Provide the (X, Y) coordinate of the cell's center where the given text is located.  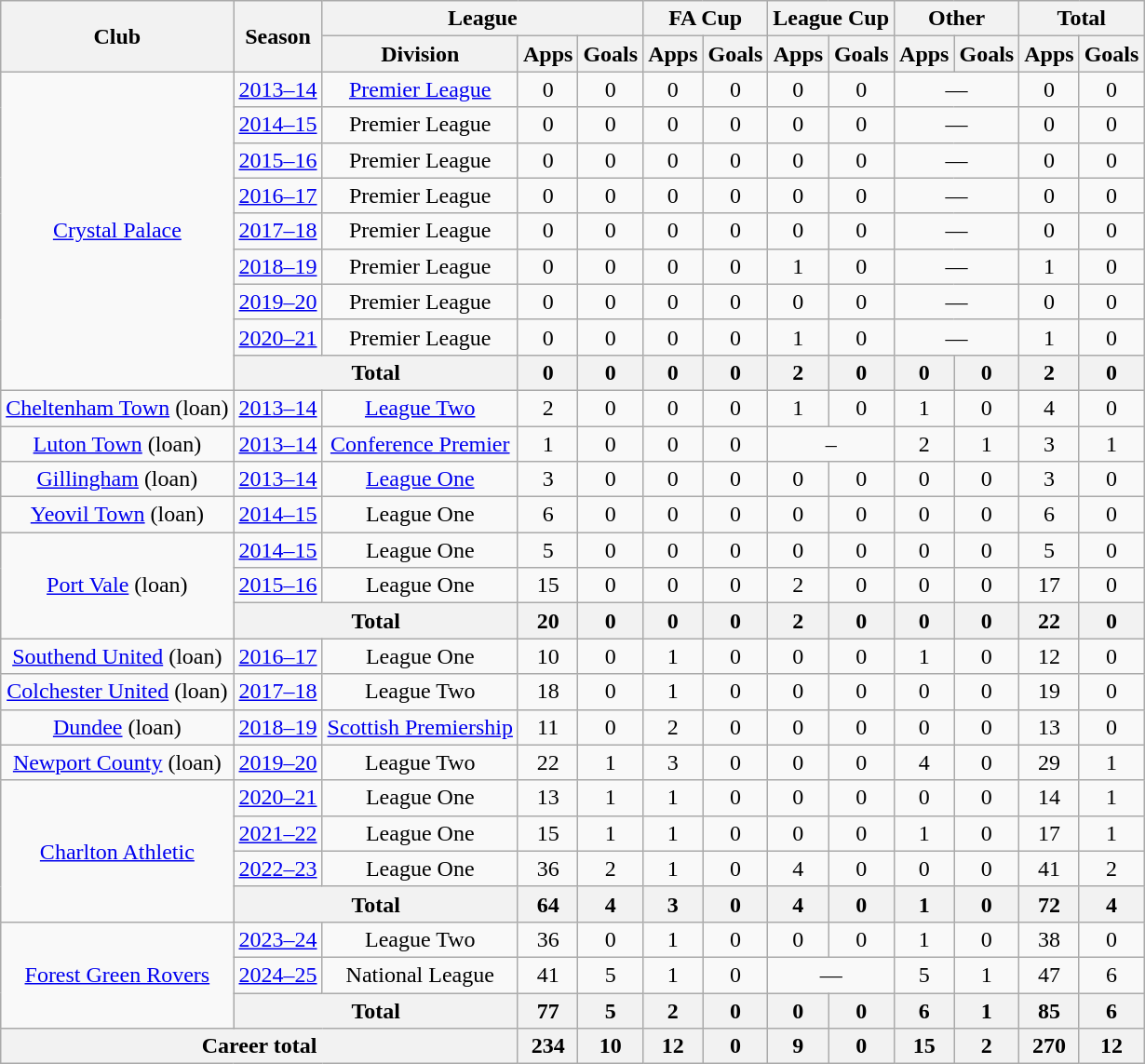
League Cup (831, 19)
11 (547, 727)
Luton Town (loan) (117, 444)
National League (420, 975)
Newport County (loan) (117, 762)
19 (1049, 692)
20 (547, 621)
FA Cup (706, 19)
Crystal Palace (117, 231)
38 (1049, 939)
270 (1049, 1046)
Charlton Athletic (117, 851)
Cheltenham Town (loan) (117, 408)
234 (547, 1046)
Conference Premier (420, 444)
2023–24 (277, 939)
Colchester United (loan) (117, 692)
Forest Green Rovers (117, 975)
77 (547, 1010)
League (482, 19)
2024–25 (277, 975)
85 (1049, 1010)
2021–22 (277, 833)
Season (277, 36)
Dundee (loan) (117, 727)
Club (117, 36)
18 (547, 692)
Southend United (loan) (117, 656)
Gillingham (loan) (117, 479)
Port Vale (loan) (117, 586)
Division (420, 54)
9 (799, 1046)
Yeovil Town (loan) (117, 515)
2022–23 (277, 869)
47 (1049, 975)
Career total (260, 1046)
Other (957, 19)
Scottish Premiership (420, 727)
72 (1049, 904)
64 (547, 904)
29 (1049, 762)
14 (1049, 798)
– (831, 444)
